Detect which cell encompasses the target text, then output its [x, y] center coordinate. 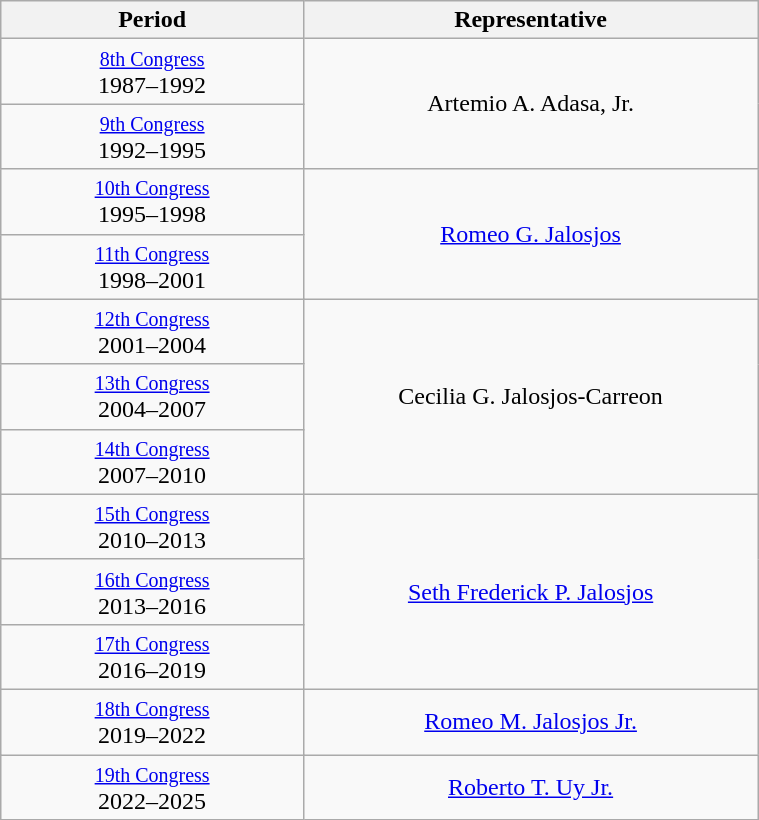
10th Congress1995–1998 [152, 202]
17th Congress2016–2019 [152, 656]
Romeo G. Jalosjos [530, 234]
11th Congress1998–2001 [152, 266]
14th Congress2007–2010 [152, 462]
15th Congress2010–2013 [152, 526]
18th Congress2019–2022 [152, 722]
Romeo M. Jalosjos Jr. [530, 722]
Seth Frederick P. Jalosjos [530, 592]
13th Congress2004–2007 [152, 396]
Roberto T. Uy Jr. [530, 786]
19th Congress2022–2025 [152, 786]
12th Congress2001–2004 [152, 332]
Period [152, 20]
16th Congress2013–2016 [152, 592]
8th Congress1987–1992 [152, 72]
Cecilia G. Jalosjos-Carreon [530, 396]
Representative [530, 20]
9th Congress1992–1995 [152, 136]
Artemio A. Adasa, Jr. [530, 104]
